Pinpoint the cell where the given text exists, returning its (X, Y) midpoint coordinate. 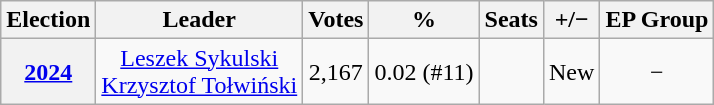
Votes (336, 20)
New (571, 72)
% (424, 20)
Election (48, 20)
+/− (571, 20)
Seats (511, 20)
0.02 (#11) (424, 72)
− (657, 72)
2024 (48, 72)
Leszek SykulskiKrzysztof Tołwiński (200, 72)
EP Group (657, 20)
Leader (200, 20)
2,167 (336, 72)
